Extract the (X, Y) coordinate from the center of the cell holding the provided text.  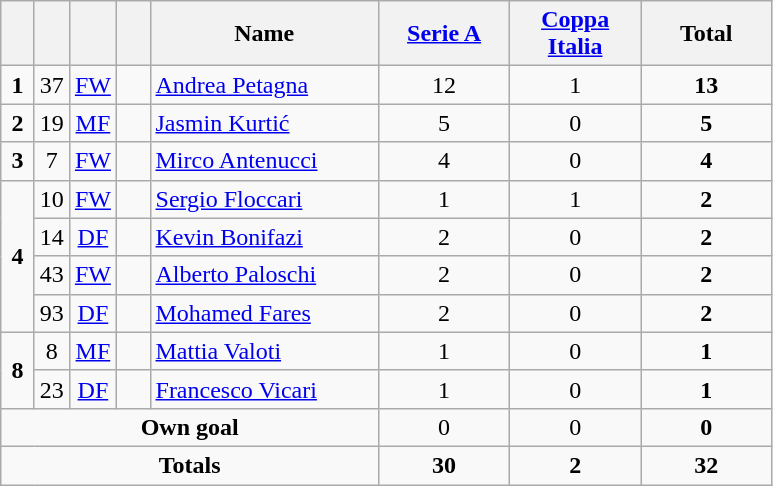
Totals (190, 465)
Total (706, 34)
Kevin Bonifazi (264, 237)
12 (444, 85)
37 (52, 85)
7 (52, 161)
30 (444, 465)
Francesco Vicari (264, 389)
Alberto Paloschi (264, 275)
13 (706, 85)
Serie A (444, 34)
Sergio Floccari (264, 199)
Andrea Petagna (264, 85)
93 (52, 313)
Mohamed Fares (264, 313)
14 (52, 237)
Coppa Italia (576, 34)
23 (52, 389)
10 (52, 199)
19 (52, 123)
Mirco Antenucci (264, 161)
Own goal (190, 427)
Jasmin Kurtić (264, 123)
Mattia Valoti (264, 351)
3 (18, 161)
43 (52, 275)
Name (264, 34)
32 (706, 465)
